Search for the cell housing the specified text and yield its (x, y) center coordinate. 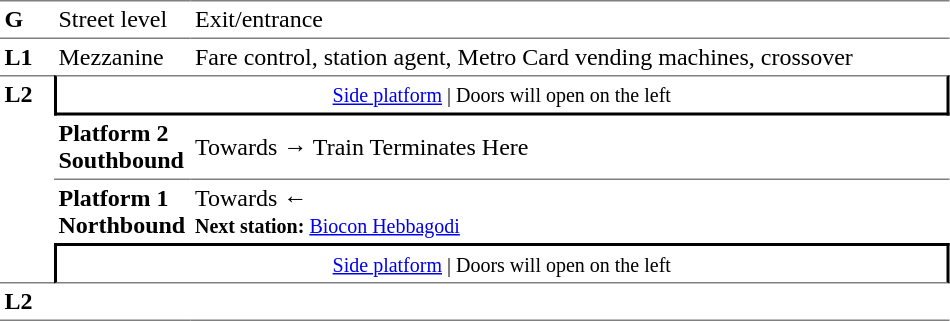
L2 (27, 179)
L1 (27, 57)
G (27, 20)
Mezzanine (122, 57)
Towards ← Next station: Biocon Hebbagodi (570, 212)
Street level (122, 20)
Platform 2Southbound (122, 148)
Exit/entrance (570, 20)
Fare control, station agent, Metro Card vending machines, crossover (570, 57)
Towards → Train Terminates Here (570, 148)
Platform 1Northbound (122, 212)
